Capture the cell that displays the provided text and extract its (x, y) central coordinate. 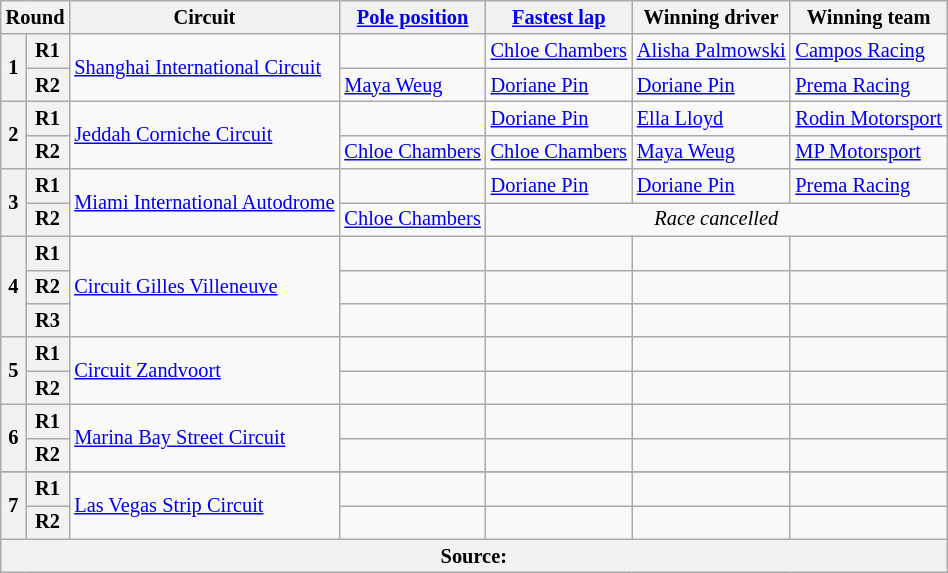
Circuit Zandvoort (204, 370)
Rodin Motorsport (868, 118)
Source: (474, 556)
7 (14, 506)
1 (14, 68)
Miami International Autodrome (204, 202)
Shanghai International Circuit (204, 68)
Las Vegas Strip Circuit (204, 506)
6 (14, 438)
Alisha Palmowski (712, 51)
3 (14, 202)
Round (36, 17)
Winning team (868, 17)
Marina Bay Street Circuit (204, 438)
2 (14, 134)
MP Motorsport (868, 152)
Circuit Gilles Villeneuve (204, 286)
Jeddah Corniche Circuit (204, 134)
Ella Lloyd (712, 118)
Pole position (413, 17)
Fastest lap (559, 17)
R3 (48, 320)
4 (14, 286)
Race cancelled (716, 219)
Circuit (204, 17)
Campos Racing (868, 51)
5 (14, 370)
Winning driver (712, 17)
